Determine the [X, Y] coordinate at the center of the cell enclosing the given text.  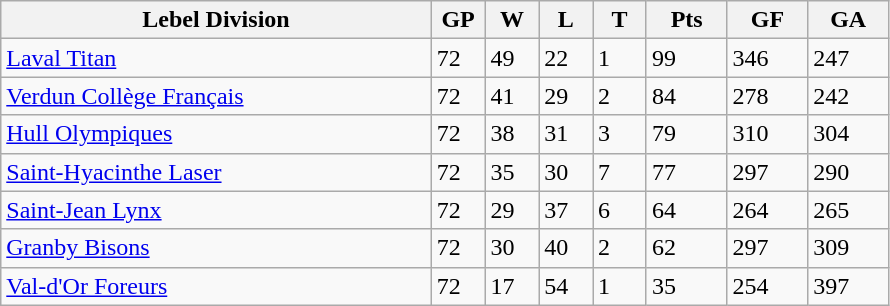
40 [566, 248]
304 [848, 134]
84 [686, 96]
17 [512, 286]
Saint-Hyacinthe Laser [216, 172]
Saint-Jean Lynx [216, 210]
99 [686, 58]
Verdun Collège Français [216, 96]
W [512, 20]
6 [620, 210]
49 [512, 58]
64 [686, 210]
242 [848, 96]
Hull Olympiques [216, 134]
310 [768, 134]
3 [620, 134]
Laval Titan [216, 58]
278 [768, 96]
Val-d'Or Foreurs [216, 286]
GA [848, 20]
62 [686, 248]
346 [768, 58]
T [620, 20]
77 [686, 172]
L [566, 20]
247 [848, 58]
309 [848, 248]
31 [566, 134]
254 [768, 286]
GP [458, 20]
37 [566, 210]
7 [620, 172]
265 [848, 210]
290 [848, 172]
79 [686, 134]
22 [566, 58]
Lebel Division [216, 20]
38 [512, 134]
Granby Bisons [216, 248]
Pts [686, 20]
397 [848, 286]
264 [768, 210]
41 [512, 96]
GF [768, 20]
54 [566, 286]
